Locate the cell with the specified text and output its [x, y] center coordinate. 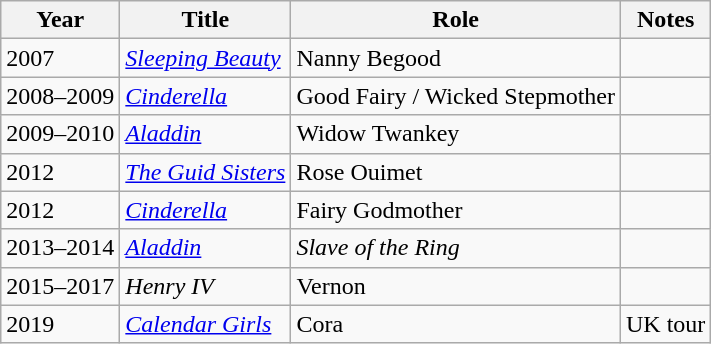
UK tour [665, 324]
Slave of the Ring [456, 248]
Sleeping Beauty [206, 58]
Year [60, 20]
The Guid Sisters [206, 172]
Vernon [456, 286]
2015–2017 [60, 286]
Cora [456, 324]
2008–2009 [60, 96]
Good Fairy / Wicked Stepmother [456, 96]
2013–2014 [60, 248]
2007 [60, 58]
Calendar Girls [206, 324]
2009–2010 [60, 134]
Widow Twankey [456, 134]
Notes [665, 20]
Fairy Godmother [456, 210]
2019 [60, 324]
Rose Ouimet [456, 172]
Henry IV [206, 286]
Title [206, 20]
Role [456, 20]
Nanny Begood [456, 58]
